Find where the given text appears and provide that cell's center as (x, y) coordinate. 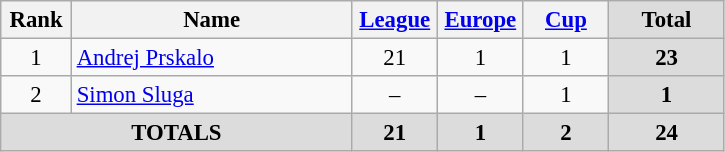
Cup (566, 20)
Rank (36, 20)
Europe (481, 20)
TOTALS (176, 133)
Andrej Prskalo (212, 58)
Total (667, 20)
23 (667, 58)
Simon Sluga (212, 95)
League (395, 20)
Name (212, 20)
24 (667, 133)
